Output the [x, y] coordinate of the center of the cell containing the given text.  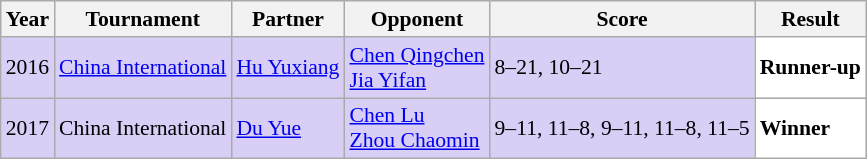
Du Yue [288, 128]
Year [28, 19]
Opponent [416, 19]
9–11, 11–8, 9–11, 11–8, 11–5 [622, 128]
2016 [28, 68]
Chen Lu Zhou Chaomin [416, 128]
Hu Yuxiang [288, 68]
2017 [28, 128]
8–21, 10–21 [622, 68]
Tournament [142, 19]
Score [622, 19]
Result [810, 19]
Partner [288, 19]
Winner [810, 128]
Runner-up [810, 68]
Chen Qingchen Jia Yifan [416, 68]
